Extract the (X, Y) coordinate from the center of the cell holding the provided text.  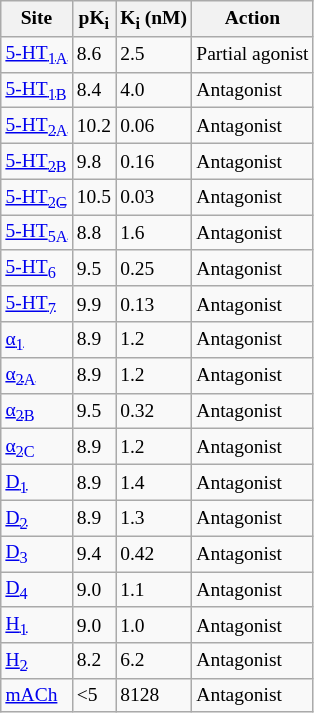
mACh (36, 696)
1.6 (154, 233)
4.0 (154, 90)
9.8 (94, 161)
D1 (36, 482)
5-HT1A (36, 54)
D2 (36, 518)
8.8 (94, 233)
α2B (36, 411)
8.2 (94, 661)
5-HT5A (36, 233)
1.3 (154, 518)
9.4 (94, 554)
D3 (36, 554)
5-HT1B (36, 90)
8.4 (94, 90)
pKi (94, 19)
α2A (36, 375)
10.5 (94, 197)
H1 (36, 625)
1.4 (154, 482)
α2C (36, 447)
Action (252, 19)
0.06 (154, 126)
0.32 (154, 411)
5-HT2A (36, 126)
0.13 (154, 304)
5-HT7 (36, 304)
D4 (36, 590)
α1 (36, 340)
5-HT6 (36, 268)
0.25 (154, 268)
5-HT2C (36, 197)
1.0 (154, 625)
10.2 (94, 126)
1.1 (154, 590)
H2 (36, 661)
2.5 (154, 54)
Ki (nM) (154, 19)
0.03 (154, 197)
Partial agonist (252, 54)
5-HT2B (36, 161)
9.9 (94, 304)
6.2 (154, 661)
0.42 (154, 554)
8128 (154, 696)
8.6 (94, 54)
0.16 (154, 161)
Site (36, 19)
<5 (94, 696)
